Pinpoint the cell where the given text exists, returning its (X, Y) midpoint coordinate. 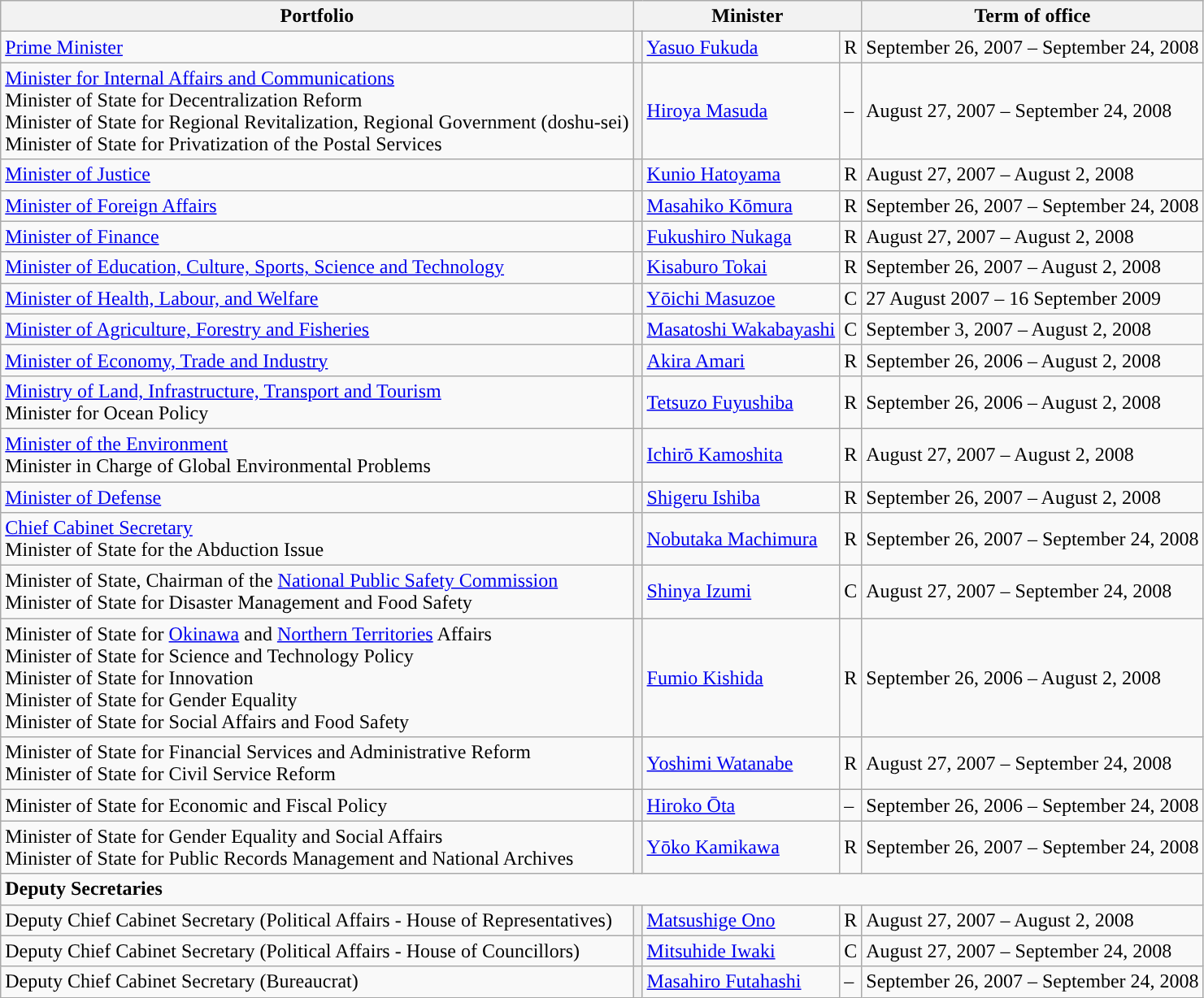
Term of office (1032, 16)
Deputy Secretaries (602, 889)
Yasuo Fukuda (741, 47)
Mitsuhide Iwaki (741, 951)
Masahiro Futahashi (741, 982)
Deputy Chief Cabinet Secretary (Political Affairs - House of Councillors) (317, 951)
27 August 2007 – 16 September 2009 (1032, 298)
Portfolio (317, 16)
Ministry of Land, Infrastructure, Transport and Tourism Minister for Ocean Policy (317, 401)
Hiroko Ōta (741, 805)
Yōichi Masuzoe (741, 298)
Minister of State for Economic and Fiscal Policy (317, 805)
Deputy Chief Cabinet Secretary (Bureaucrat) (317, 982)
Minister of State for Financial Services and Administrative Reform Minister of State for Civil Service Reform (317, 764)
Prime Minister (317, 47)
Shigeru Ishiba (741, 497)
Minister of Agriculture, Forestry and Fisheries (317, 329)
Hiroya Masuda (741, 111)
Tetsuzo Fuyushiba (741, 401)
Minister of State, Chairman of the National Public Safety Commission Minister of State for Disaster Management and Food Safety (317, 592)
Minister (748, 16)
Kisaburo Tokai (741, 267)
Minister of Finance (317, 236)
Akira Amari (741, 360)
Minister of the Environment Minister in Charge of Global Environmental Problems (317, 455)
Minister of Defense (317, 497)
Minister of Justice (317, 175)
Yōko Kamikawa (741, 847)
Fumio Kishida (741, 678)
Kunio Hatoyama (741, 175)
Minister of Economy, Trade and Industry (317, 360)
Masahiko Kōmura (741, 206)
Minister of Foreign Affairs (317, 206)
Shinya Izumi (741, 592)
Fukushiro Nukaga (741, 236)
Nobutaka Machimura (741, 540)
September 3, 2007 – August 2, 2008 (1032, 329)
Minister of Education, Culture, Sports, Science and Technology (317, 267)
Minister of Health, Labour, and Welfare (317, 298)
September 26, 2006 – September 24, 2008 (1032, 805)
Yoshimi Watanabe (741, 764)
Matsushige Ono (741, 920)
Minister of State for Gender Equality and Social Affairs Minister of State for Public Records Management and National Archives (317, 847)
Masatoshi Wakabayashi (741, 329)
Deputy Chief Cabinet Secretary (Political Affairs - House of Representatives) (317, 920)
Ichirō Kamoshita (741, 455)
Chief Cabinet Secretary Minister of State for the Abduction Issue (317, 540)
